Search for the cell housing the specified text and yield its (X, Y) center coordinate. 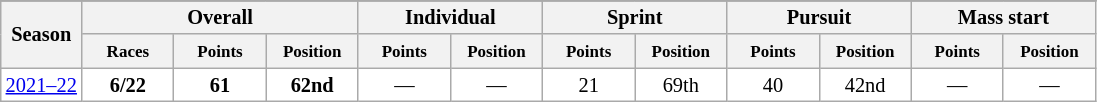
Sprint (635, 17)
2021–22 (42, 85)
Pursuit (819, 17)
Individual (450, 17)
Season (42, 34)
61 (220, 85)
69th (681, 85)
42nd (865, 85)
21 (589, 85)
40 (773, 85)
62nd (312, 85)
Mass start (1003, 17)
6/22 (128, 85)
Races (128, 51)
Overall (220, 17)
